For the text-containing cell, return its midpoint in (x, y) coordinate format. 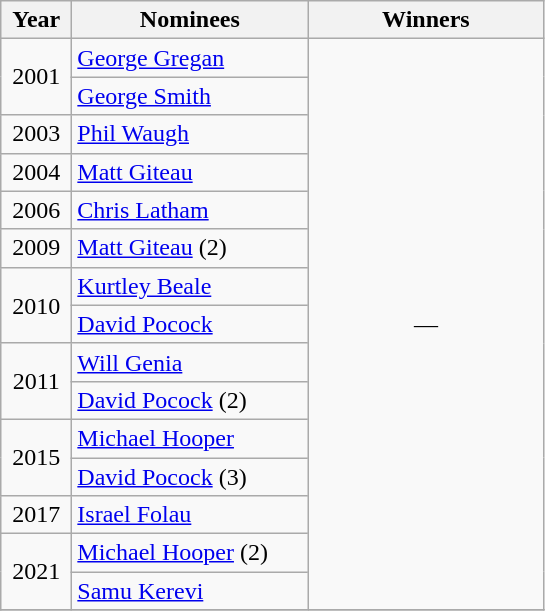
2006 (36, 210)
Israel Folau (190, 515)
Michael Hooper (2) (190, 553)
Will Genia (190, 362)
David Pocock (2) (190, 400)
Matt Giteau (190, 172)
Winners (426, 20)
2009 (36, 248)
2003 (36, 134)
Michael Hooper (190, 438)
David Pocock (190, 324)
Nominees (190, 20)
2001 (36, 77)
— (426, 324)
2010 (36, 305)
David Pocock (3) (190, 477)
Phil Waugh (190, 134)
George Gregan (190, 58)
2011 (36, 381)
Samu Kerevi (190, 591)
Matt Giteau (2) (190, 248)
Kurtley Beale (190, 286)
2004 (36, 172)
2021 (36, 572)
George Smith (190, 96)
2017 (36, 515)
2015 (36, 457)
Year (36, 20)
Chris Latham (190, 210)
